Find where the given text appears and provide that cell's center as [x, y] coordinate. 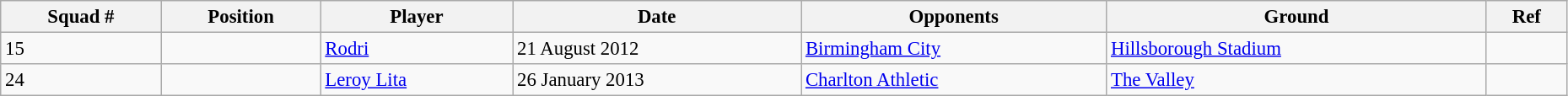
Position [241, 17]
Opponents [954, 17]
26 January 2013 [657, 80]
Squad # [81, 17]
Leroy Lita [417, 80]
24 [81, 80]
The Valley [1297, 80]
Rodri [417, 49]
Player [417, 17]
21 August 2012 [657, 49]
Ref [1527, 17]
Birmingham City [954, 49]
15 [81, 49]
Date [657, 17]
Ground [1297, 17]
Hillsborough Stadium [1297, 49]
Charlton Athletic [954, 80]
